Return (x, y) of the center of cell containing provided text 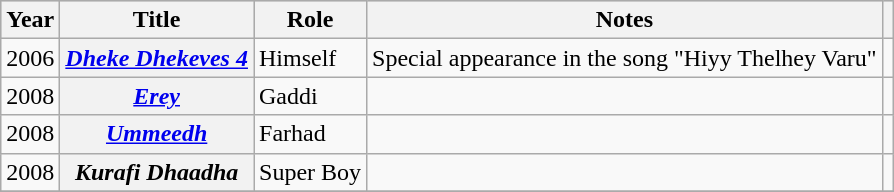
Himself (310, 58)
Farhad (310, 134)
Ummeedh (157, 134)
Year (30, 20)
Special appearance in the song "Hiyy Thelhey Varu" (625, 58)
Role (310, 20)
Kurafi Dhaadha (157, 172)
Notes (625, 20)
2006 (30, 58)
Super Boy (310, 172)
Dheke Dhekeves 4 (157, 58)
Title (157, 20)
Erey (157, 96)
Gaddi (310, 96)
